Capture the cell that displays the provided text and extract its [X, Y] central coordinate. 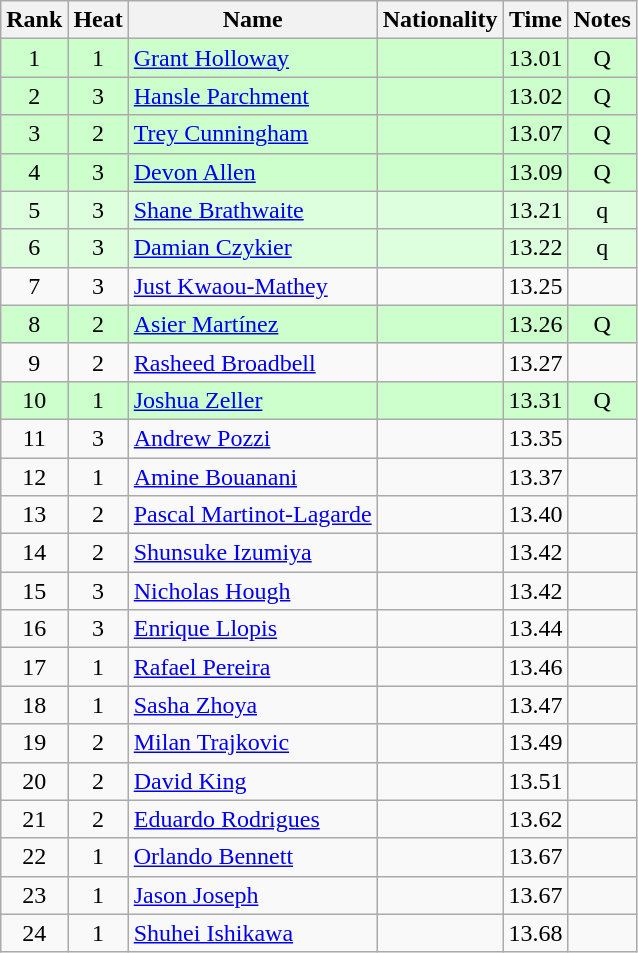
13.25 [536, 286]
Shane Brathwaite [252, 210]
Rasheed Broadbell [252, 362]
13.09 [536, 172]
Name [252, 20]
Andrew Pozzi [252, 438]
13.62 [536, 819]
Sasha Zhoya [252, 705]
13.49 [536, 743]
10 [34, 400]
Devon Allen [252, 172]
23 [34, 895]
Time [536, 20]
13.35 [536, 438]
16 [34, 629]
Heat [98, 20]
13.47 [536, 705]
Joshua Zeller [252, 400]
Milan Trajkovic [252, 743]
17 [34, 667]
Asier Martínez [252, 324]
Rank [34, 20]
22 [34, 857]
21 [34, 819]
13.44 [536, 629]
Pascal Martinot-Lagarde [252, 515]
Rafael Pereira [252, 667]
13.27 [536, 362]
Amine Bouanani [252, 477]
Hansle Parchment [252, 96]
13 [34, 515]
13.22 [536, 248]
5 [34, 210]
Nicholas Hough [252, 591]
Orlando Bennett [252, 857]
18 [34, 705]
13.26 [536, 324]
13.31 [536, 400]
13.01 [536, 58]
Shunsuke Izumiya [252, 553]
13.02 [536, 96]
Enrique Llopis [252, 629]
14 [34, 553]
Nationality [440, 20]
20 [34, 781]
13.40 [536, 515]
6 [34, 248]
24 [34, 933]
15 [34, 591]
Jason Joseph [252, 895]
13.21 [536, 210]
David King [252, 781]
13.68 [536, 933]
13.51 [536, 781]
9 [34, 362]
11 [34, 438]
Notes [602, 20]
13.07 [536, 134]
Grant Holloway [252, 58]
7 [34, 286]
Trey Cunningham [252, 134]
13.46 [536, 667]
13.37 [536, 477]
Eduardo Rodrigues [252, 819]
Damian Czykier [252, 248]
Just Kwaou-Mathey [252, 286]
Shuhei Ishikawa [252, 933]
8 [34, 324]
19 [34, 743]
12 [34, 477]
4 [34, 172]
